Return the (x, y) coordinate for the center point of the cell that contains the specified text.  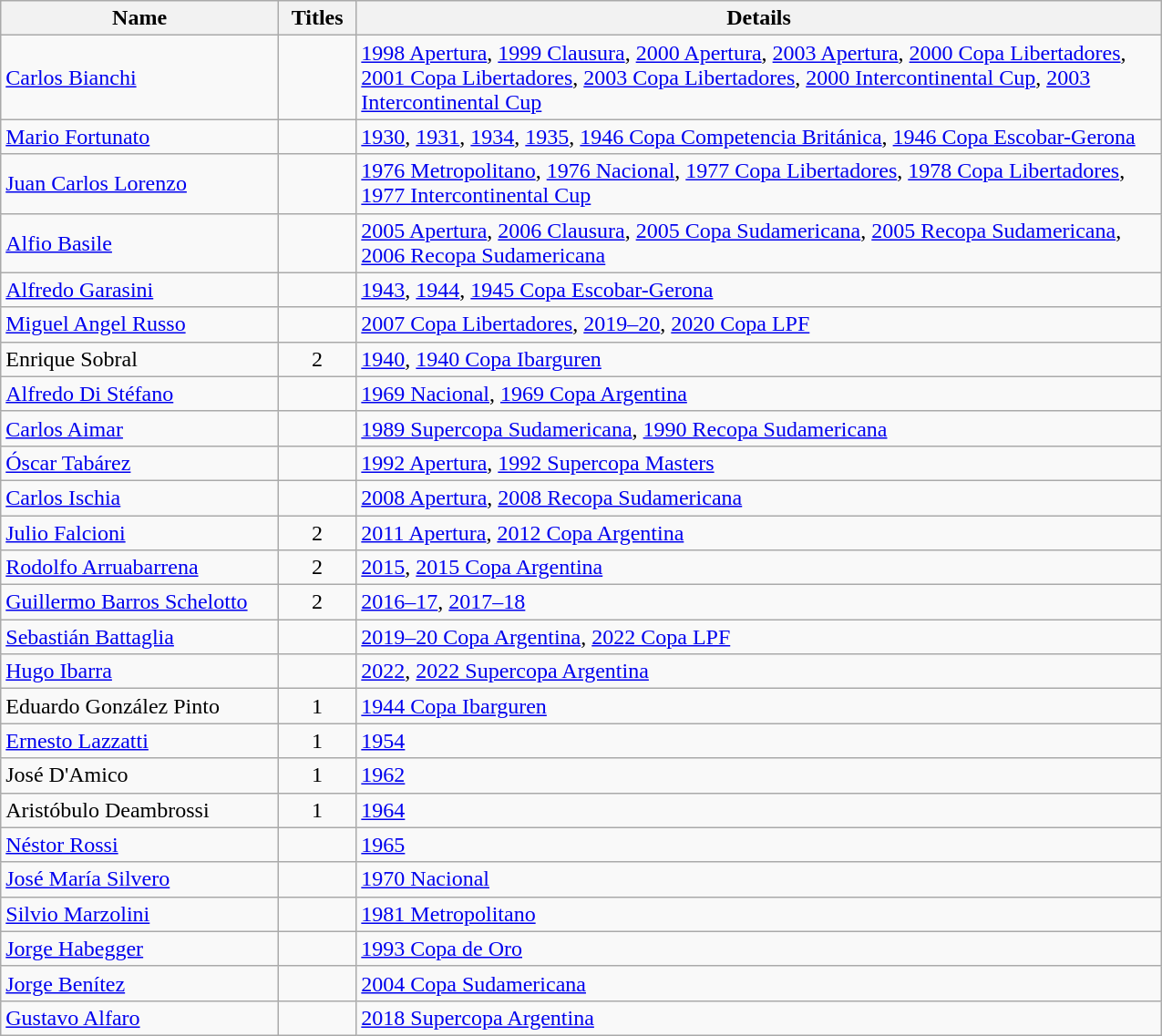
Óscar Tabárez (140, 463)
1940, 1940 Copa Ibarguren (758, 359)
2007 Copa Libertadores, 2019–20, 2020 Copa LPF (758, 324)
2022, 2022 Supercopa Argentina (758, 672)
1993 Copa de Oro (758, 949)
1943, 1944, 1945 Copa Escobar-Gerona (758, 290)
Details (758, 18)
1954 (758, 741)
Enrique Sobral (140, 359)
Sebastián Battaglia (140, 637)
Guillermo Barros Schelotto (140, 602)
José María Silvero (140, 879)
1989 Supercopa Sudamericana, 1990 Recopa Sudamericana (758, 428)
Aristóbulo Deambrossi (140, 810)
Rodolfo Arruabarrena (140, 568)
Titles (317, 18)
Alfio Basile (140, 242)
Carlos Ischia (140, 497)
José D'Amico (140, 775)
2015, 2015 Copa Argentina (758, 568)
2016–17, 2017–18 (758, 602)
Néstor Rossi (140, 845)
Jorge Habegger (140, 949)
Carlos Aimar (140, 428)
1976 Metropolitano, 1976 Nacional, 1977 Copa Libertadores, 1978 Copa Libertadores, 1977 Intercontinental Cup (758, 184)
Miguel Angel Russo (140, 324)
2019–20 Copa Argentina, 2022 Copa LPF (758, 637)
Hugo Ibarra (140, 672)
Silvio Marzolini (140, 914)
1970 Nacional (758, 879)
2005 Apertura, 2006 Clausura, 2005 Copa Sudamericana, 2005 Recopa Sudamericana, 2006 Recopa Sudamericana (758, 242)
1965 (758, 845)
1969 Nacional, 1969 Copa Argentina (758, 394)
Eduardo González Pinto (140, 706)
Jorge Benítez (140, 983)
Alfredo Di Stéfano (140, 394)
Juan Carlos Lorenzo (140, 184)
2004 Copa Sudamericana (758, 983)
Ernesto Lazzatti (140, 741)
1964 (758, 810)
1981 Metropolitano (758, 914)
1962 (758, 775)
1992 Apertura, 1992 Supercopa Masters (758, 463)
2008 Apertura, 2008 Recopa Sudamericana (758, 497)
1944 Copa Ibarguren (758, 706)
Alfredo Garasini (140, 290)
Name (140, 18)
2011 Apertura, 2012 Copa Argentina (758, 533)
Mario Fortunato (140, 137)
Gustavo Alfaro (140, 1018)
1930, 1931, 1934, 1935, 1946 Copa Competencia Británica, 1946 Copa Escobar-Gerona (758, 137)
Julio Falcioni (140, 533)
Carlos Bianchi (140, 77)
2018 Supercopa Argentina (758, 1018)
